Locate the cell with the specified text and output its [x, y] center coordinate. 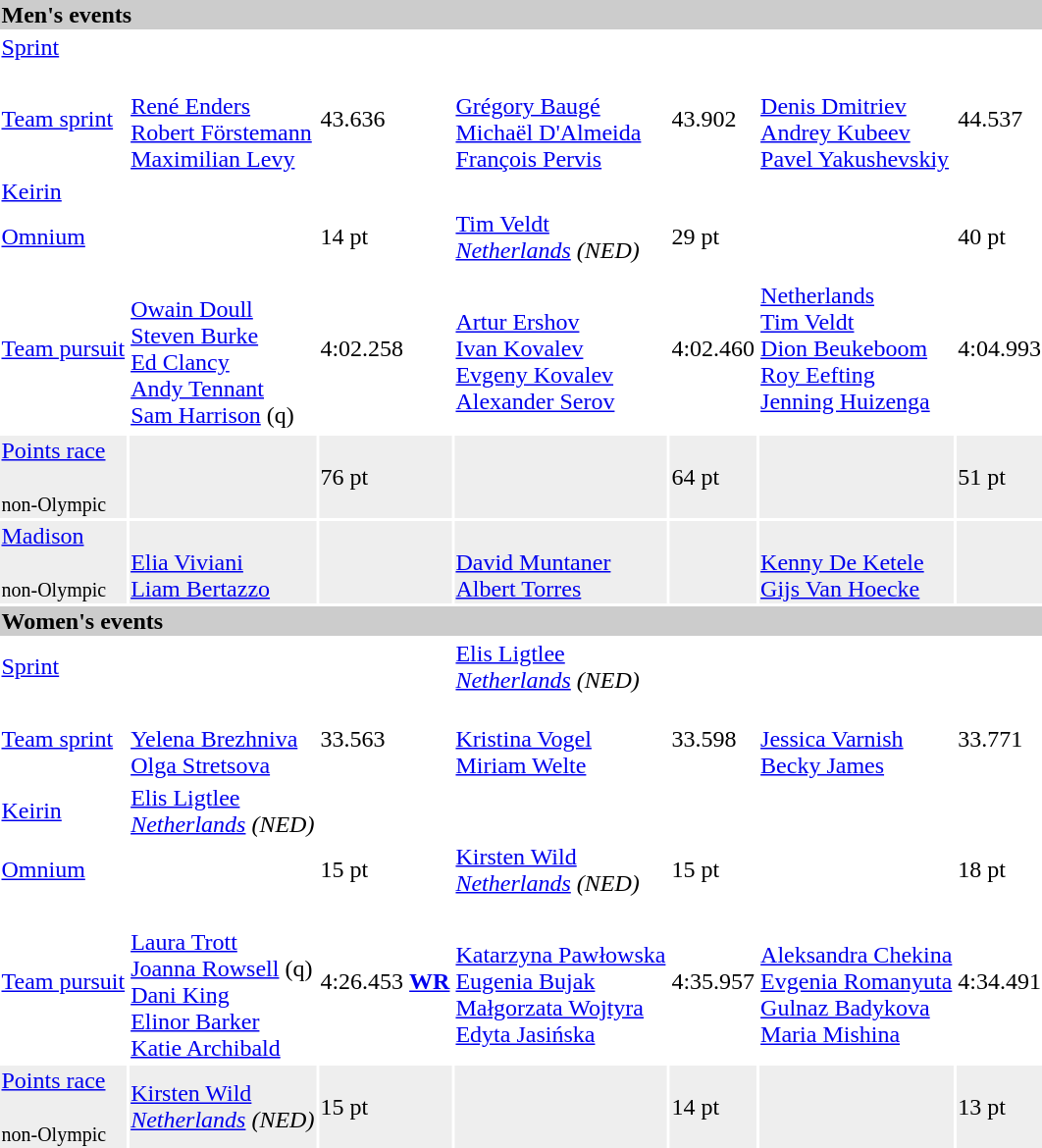
33.598 [713, 739]
4:35.957 [713, 981]
4:02.258 [385, 349]
Jessica VarnishBecky James [857, 739]
Katarzyna PawłowskaEugenia Bujak Małgorzata WojtyraEdyta Jasińska [561, 981]
4:26.453 WR [385, 981]
Kristina VogelMiriam Welte [561, 739]
Artur ErshovIvan KovalevEvgeny KovalevAlexander Serov [561, 349]
64 pt [713, 477]
Kenny De KeteleGijs Van Hoecke [857, 562]
29 pt [713, 237]
Aleksandra ChekinaEvgenia Romanyuta Gulnaz BadykovaMaria Mishina [857, 981]
76 pt [385, 477]
David MuntanerAlbert Torres [561, 562]
NetherlandsTim VeldtDion BeukeboomRoy EeftingJenning Huizenga [857, 349]
33.563 [385, 739]
Grégory BaugéMichaël D'AlmeidaFrançois Pervis [561, 120]
Yelena BrezhnivaOlga Stretsova [223, 739]
43.636 [385, 120]
Madisonnon-Olympic [63, 562]
Owain DoullSteven BurkeEd ClancyAndy TennantSam Harrison (q) [223, 349]
Laura TrottJoanna Rowsell (q)Dani KingElinor BarkerKatie Archibald [223, 981]
Elia VivianiLiam Bertazzo [223, 562]
43.902 [713, 120]
4:02.460 [713, 349]
Denis DmitrievAndrey KubeevPavel Yakushevskiy [857, 120]
René EndersRobert FörstemannMaximilian Levy [223, 120]
Tim VeldtNetherlands (NED) [561, 237]
